Pinpoint the cell where the given text exists, returning its (x, y) midpoint coordinate. 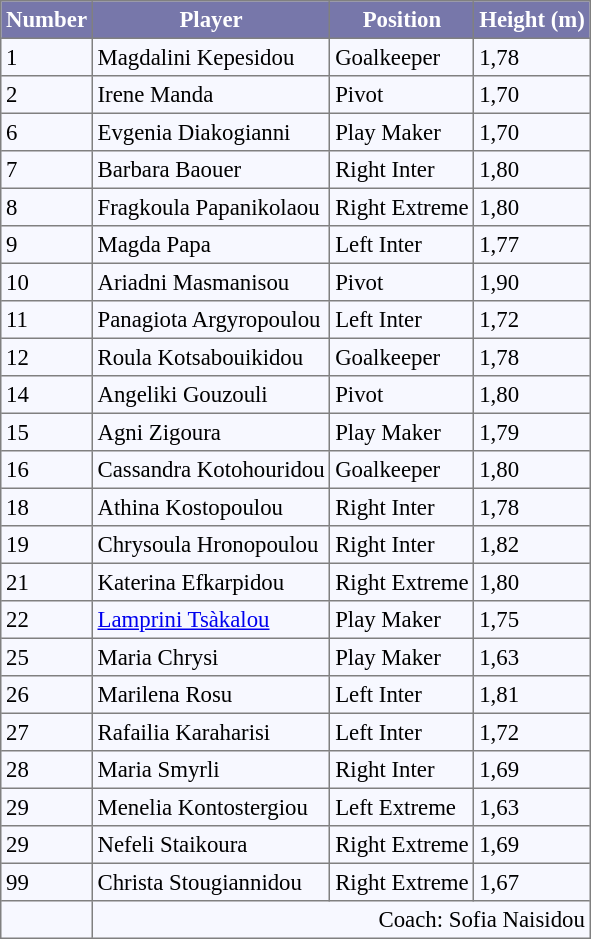
Player (211, 20)
Marilena Rosu (211, 695)
15 (47, 432)
1,81 (532, 695)
12 (47, 357)
16 (47, 470)
1 (47, 57)
Nefeli Staikoura (211, 845)
Angeliki Gouzouli (211, 395)
Katerina Efkarpidou (211, 582)
9 (47, 245)
19 (47, 545)
Menelia Kontostergiou (211, 807)
Rafailia Karaharisi (211, 732)
Chrysoula Hronopoulou (211, 545)
Athina Kostopoulou (211, 507)
1,67 (532, 882)
27 (47, 732)
Agni Zigoura (211, 432)
Height (m) (532, 20)
11 (47, 320)
1,75 (532, 620)
Evgenia Diakogianni (211, 132)
22 (47, 620)
6 (47, 132)
28 (47, 770)
Christa Stougiannidou (211, 882)
Maria Chrysi (211, 657)
Panagiota Argyropoulou (211, 320)
Roula Kotsabouikidou (211, 357)
1,90 (532, 282)
Fragkoula Papanikolaou (211, 207)
Position (402, 20)
1,79 (532, 432)
1,82 (532, 545)
Lamprini Tsàkalou (211, 620)
Maria Smyrli (211, 770)
Cassandra Kotohouridou (211, 470)
8 (47, 207)
Barbara Baouer (211, 170)
14 (47, 395)
Ariadni Masmanisou (211, 282)
Left Extreme (402, 807)
25 (47, 657)
10 (47, 282)
1,77 (532, 245)
Irene Manda (211, 95)
26 (47, 695)
Coach: Sofia Naisidou (341, 920)
Magda Papa (211, 245)
Number (47, 20)
2 (47, 95)
Magdalini Kepesidou (211, 57)
18 (47, 507)
7 (47, 170)
21 (47, 582)
99 (47, 882)
